For the text-containing cell, return its midpoint in (x, y) coordinate format. 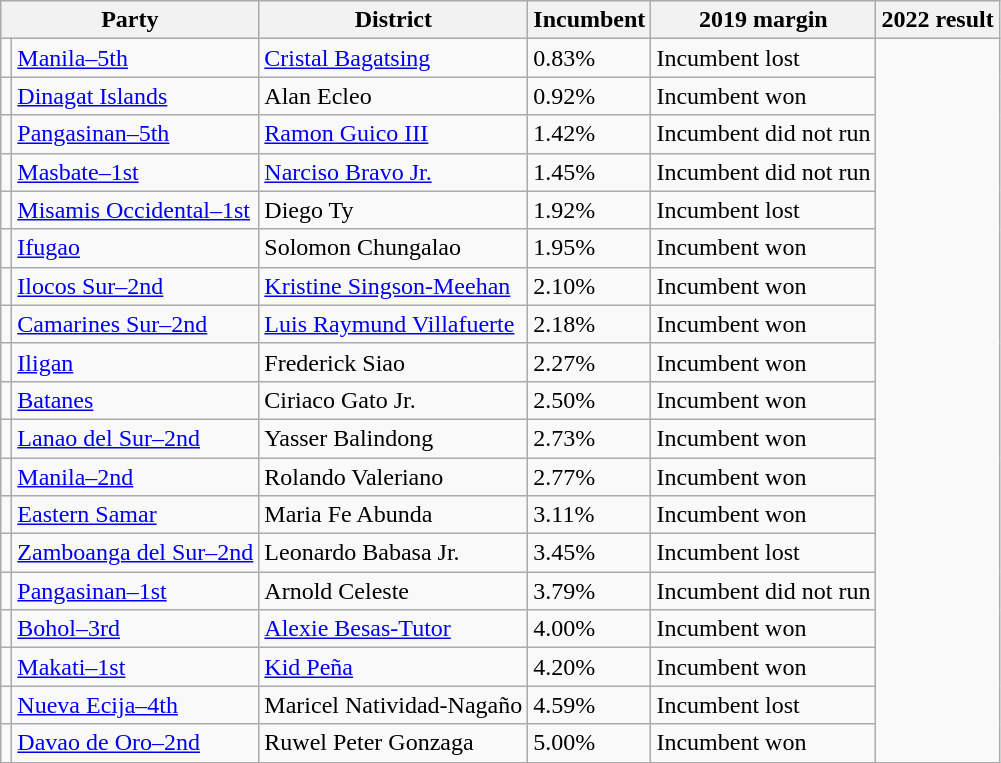
2019 margin (764, 20)
2.27% (590, 362)
2.10% (590, 286)
1.92% (590, 210)
2.77% (590, 477)
5.00% (590, 743)
Cristal Bagatsing (394, 58)
4.20% (590, 667)
Diego Ty (394, 210)
1.45% (590, 172)
Leonardo Babasa Jr. (394, 553)
Eastern Samar (136, 515)
Alan Ecleo (394, 96)
Frederick Siao (394, 362)
Iligan (136, 362)
1.95% (590, 248)
3.45% (590, 553)
Bohol–3rd (136, 629)
Manila–2nd (136, 477)
Kristine Singson-Meehan (394, 286)
Lanao del Sur–2nd (136, 438)
Nueva Ecija–4th (136, 705)
0.83% (590, 58)
Zamboanga del Sur–2nd (136, 553)
Kid Peña (394, 667)
2022 result (938, 20)
2.18% (590, 324)
Camarines Sur–2nd (136, 324)
4.59% (590, 705)
Maria Fe Abunda (394, 515)
Manila–5th (136, 58)
3.11% (590, 515)
2.73% (590, 438)
Ifugao (136, 248)
Narciso Bravo Jr. (394, 172)
4.00% (590, 629)
3.79% (590, 591)
Davao de Oro–2nd (136, 743)
Ilocos Sur–2nd (136, 286)
Makati–1st (136, 667)
Maricel Natividad-Nagaño (394, 705)
Yasser Balindong (394, 438)
Pangasinan–1st (136, 591)
District (394, 20)
0.92% (590, 96)
Dinagat Islands (136, 96)
Luis Raymund Villafuerte (394, 324)
Misamis Occidental–1st (136, 210)
Masbate–1st (136, 172)
Pangasinan–5th (136, 134)
Batanes (136, 400)
Party (130, 20)
Ciriaco Gato Jr. (394, 400)
1.42% (590, 134)
Arnold Celeste (394, 591)
Solomon Chungalao (394, 248)
Alexie Besas-Tutor (394, 629)
Ramon Guico III (394, 134)
Incumbent (590, 20)
Ruwel Peter Gonzaga (394, 743)
Rolando Valeriano (394, 477)
2.50% (590, 400)
